Pinpoint the cell where the given text exists, returning its [X, Y] midpoint coordinate. 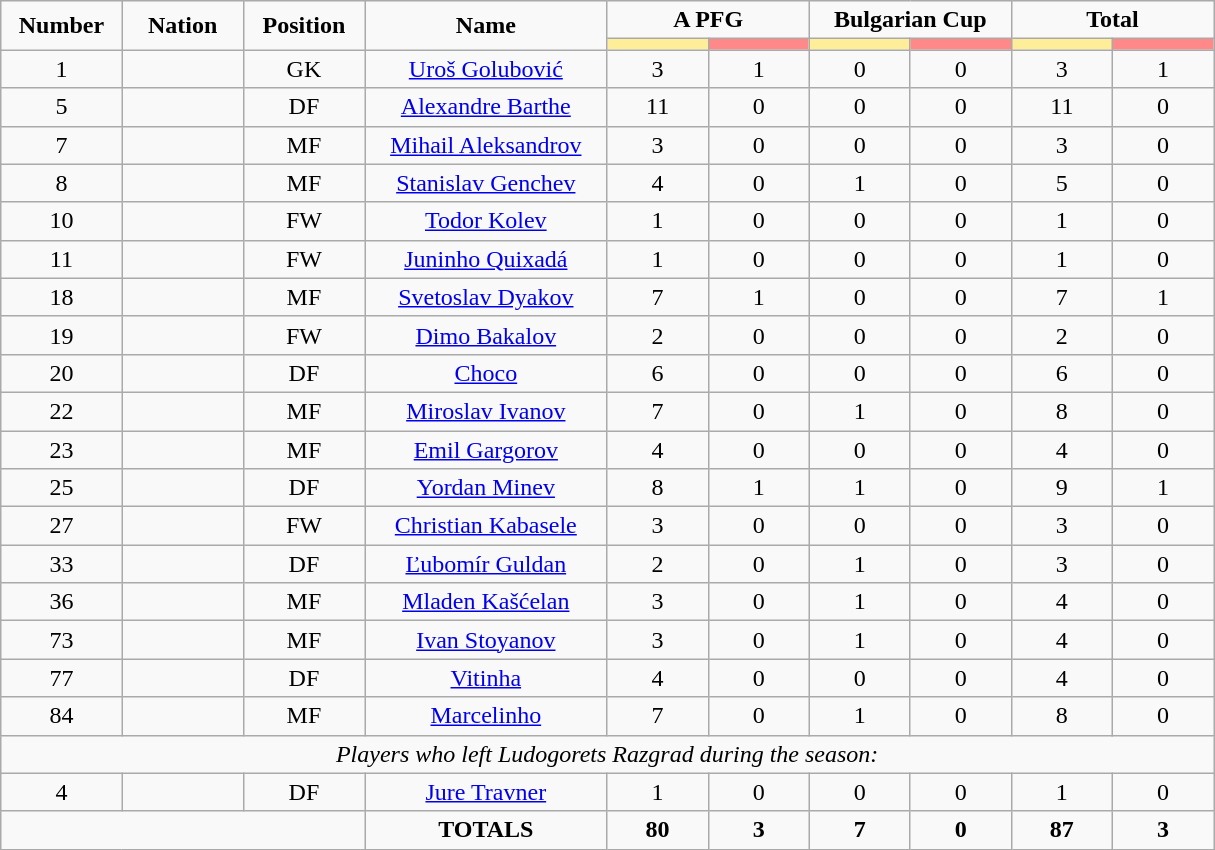
87 [1062, 830]
23 [62, 449]
Miroslav Ivanov [486, 411]
9 [1062, 488]
73 [62, 640]
Uroš Golubović [486, 69]
Yordan Minev [486, 488]
27 [62, 526]
Christian Kabasele [486, 526]
Name [486, 26]
Mladen Kašćelan [486, 602]
Stanislav Genchev [486, 183]
Marcelinho [486, 716]
25 [62, 488]
Players who left Ludogorets Razgrad during the season: [608, 754]
Bulgarian Cup [910, 20]
Position [304, 26]
Jure Travner [486, 792]
Ivan Stoyanov [486, 640]
18 [62, 297]
10 [62, 221]
33 [62, 564]
Juninho Quixadá [486, 259]
20 [62, 373]
Vitinha [486, 678]
84 [62, 716]
Svetoslav Dyakov [486, 297]
80 [658, 830]
77 [62, 678]
Dimo Bakalov [486, 335]
Emil Gargorov [486, 449]
Nation [182, 26]
TOTALS [486, 830]
22 [62, 411]
Number [62, 26]
A PFG [708, 20]
Todor Kolev [486, 221]
Alexandre Barthe [486, 107]
Total [1112, 20]
Choco [486, 373]
GK [304, 69]
19 [62, 335]
Ľubomír Guldan [486, 564]
36 [62, 602]
Mihail Aleksandrov [486, 145]
